Determine the [x, y] coordinate at the center of the cell enclosing the given text.  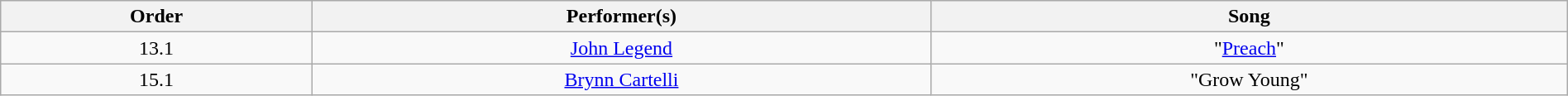
13.1 [157, 48]
John Legend [621, 48]
Order [157, 17]
Song [1250, 17]
Performer(s) [621, 17]
"Grow Young" [1250, 79]
15.1 [157, 79]
"Preach" [1250, 48]
Brynn Cartelli [621, 79]
